Locate the cell with the specified text and output its [x, y] center coordinate. 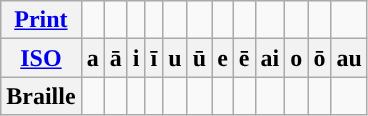
u [175, 58]
ī [154, 58]
au [349, 58]
ō [320, 58]
ai [270, 58]
Print [41, 20]
ā [116, 58]
ū [199, 58]
o [296, 58]
i [136, 58]
a [92, 58]
ISO [41, 58]
e [223, 58]
Braille [41, 96]
ē [244, 58]
